Return the [X, Y] coordinate for the center point of the cell that contains the specified text.  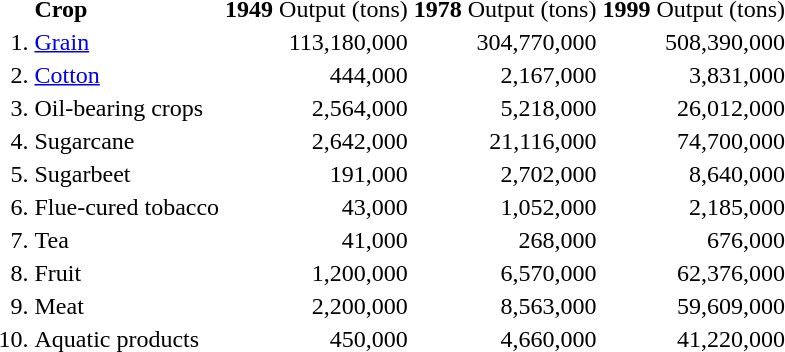
Tea [127, 240]
Flue-cured tobacco [127, 207]
2,642,000 [317, 141]
1,200,000 [317, 273]
5,218,000 [505, 108]
2,564,000 [317, 108]
444,000 [317, 75]
2,167,000 [505, 75]
43,000 [317, 207]
Fruit [127, 273]
2,200,000 [317, 306]
191,000 [317, 174]
6,570,000 [505, 273]
Oil-bearing crops [127, 108]
41,000 [317, 240]
Sugarcane [127, 141]
Grain [127, 42]
Sugarbeet [127, 174]
21,116,000 [505, 141]
8,563,000 [505, 306]
Cotton [127, 75]
268,000 [505, 240]
304,770,000 [505, 42]
1,052,000 [505, 207]
2,702,000 [505, 174]
Meat [127, 306]
113,180,000 [317, 42]
